Identify which cell holds the provided text, then report its [x, y] central coordinate. 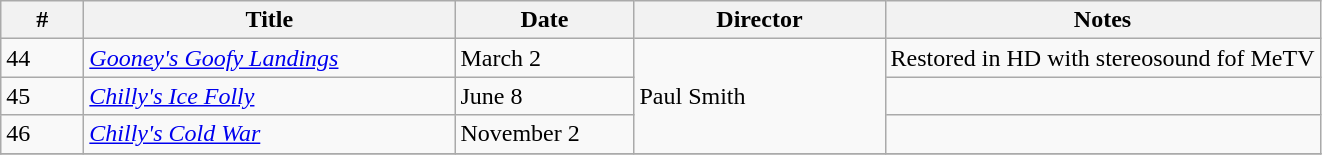
Date [544, 20]
November 2 [544, 134]
45 [42, 96]
Paul Smith [760, 96]
# [42, 20]
46 [42, 134]
Title [270, 20]
Notes [1102, 20]
Director [760, 20]
44 [42, 58]
Chilly's Ice Folly [270, 96]
Restored in HD with stereosound fof MeTV [1102, 58]
March 2 [544, 58]
Chilly's Cold War [270, 134]
June 8 [544, 96]
Gooney's Goofy Landings [270, 58]
